Output the (X, Y) coordinate of the center of the cell containing the given text.  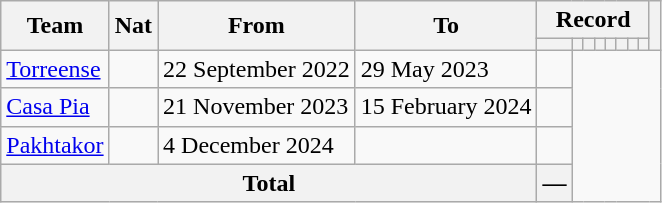
29 May 2023 (446, 69)
22 September 2022 (257, 69)
15 February 2024 (446, 107)
Nat (133, 26)
Pakhtakor (55, 145)
21 November 2023 (257, 107)
Team (55, 26)
Casa Pia (55, 107)
Record (593, 20)
Torreense (55, 69)
— (554, 183)
From (257, 26)
4 December 2024 (257, 145)
To (446, 26)
Total (269, 183)
